Extract the [x, y] coordinate from the center of the cell holding the provided text.  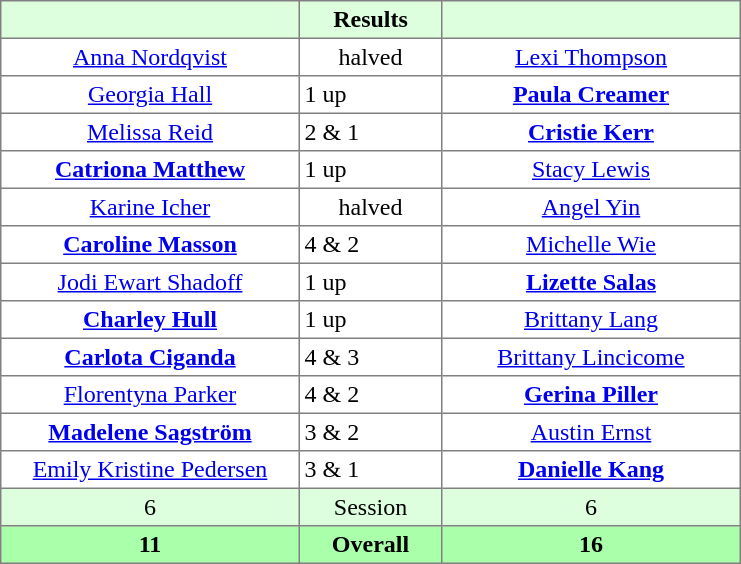
Cristie Kerr [591, 132]
Paula Creamer [591, 95]
4 & 3 [370, 357]
3 & 1 [370, 470]
Danielle Kang [591, 470]
2 & 1 [370, 132]
Brittany Lincicome [591, 357]
16 [591, 545]
Caroline Masson [150, 245]
Gerina Piller [591, 395]
Catriona Matthew [150, 170]
Lizette Salas [591, 282]
Georgia Hall [150, 95]
Overall [370, 545]
Florentyna Parker [150, 395]
Jodi Ewart Shadoff [150, 282]
Results [370, 20]
Charley Hull [150, 320]
Austin Ernst [591, 432]
11 [150, 545]
Madelene Sagström [150, 432]
Carlota Ciganda [150, 357]
Lexi Thompson [591, 57]
Emily Kristine Pedersen [150, 470]
Stacy Lewis [591, 170]
Brittany Lang [591, 320]
Karine Icher [150, 207]
Michelle Wie [591, 245]
Melissa Reid [150, 132]
Session [370, 507]
Angel Yin [591, 207]
Anna Nordqvist [150, 57]
3 & 2 [370, 432]
